Find where the given text appears and provide that cell's center as [x, y] coordinate. 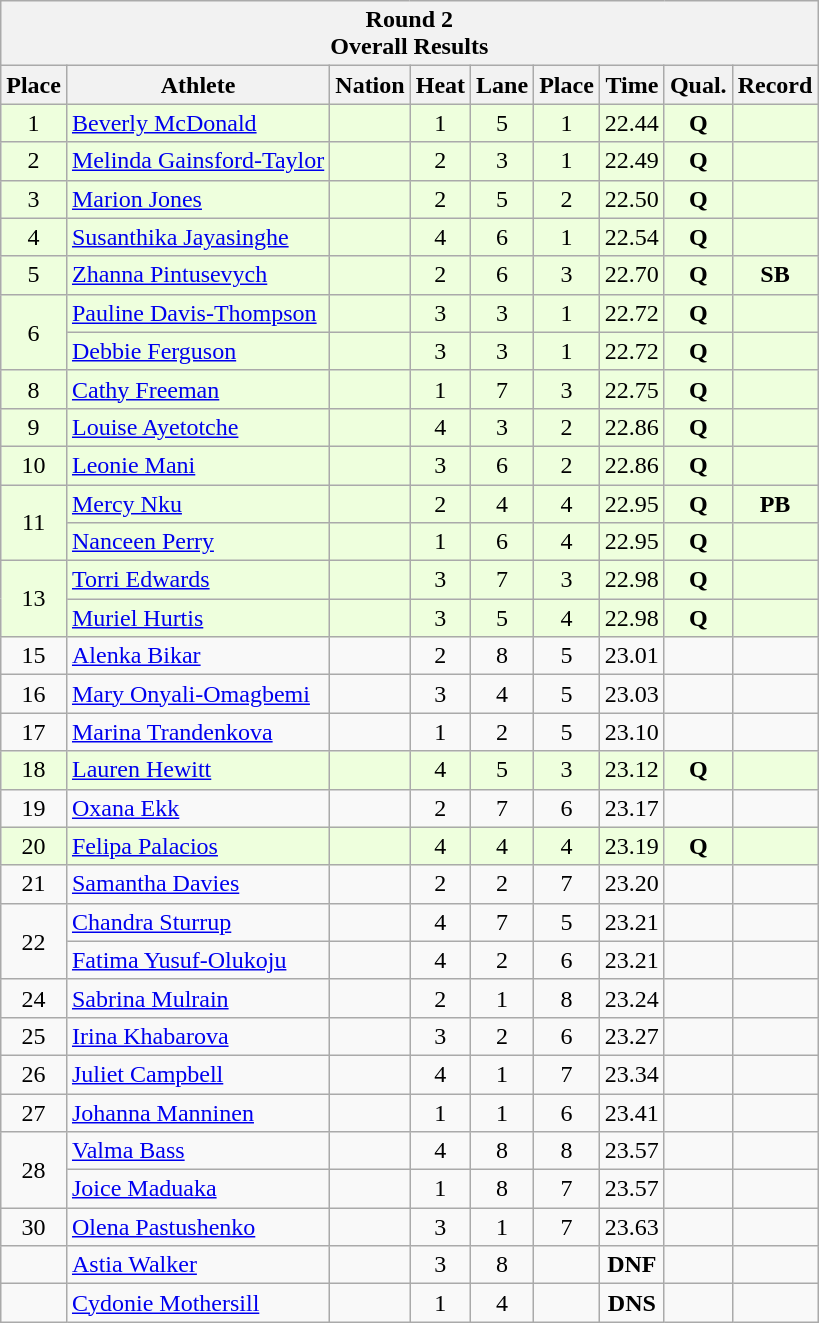
27 [34, 1113]
Zhanna Pintusevych [198, 275]
18 [34, 770]
28 [34, 1170]
23.03 [632, 694]
Susanthika Jayasinghe [198, 237]
Nation [370, 85]
22.49 [632, 161]
Mercy Nku [198, 503]
22.70 [632, 275]
Nanceen Perry [198, 542]
Lauren Hewitt [198, 770]
23.27 [632, 1036]
20 [34, 846]
Athlete [198, 85]
23.12 [632, 770]
Lane [502, 85]
Mary Onyali-Omagbemi [198, 694]
Cathy Freeman [198, 389]
Cydonie Mothersill [198, 1303]
Time [632, 85]
22.50 [632, 199]
30 [34, 1227]
22 [34, 941]
23.10 [632, 732]
Marina Trandenkova [198, 732]
PB [775, 503]
Melinda Gainsford-Taylor [198, 161]
Felipa Palacios [198, 846]
Valma Bass [198, 1151]
DNS [632, 1303]
Pauline Davis-Thompson [198, 313]
Debbie Ferguson [198, 351]
23.19 [632, 846]
Oxana Ekk [198, 808]
Astia Walker [198, 1265]
DNF [632, 1265]
Johanna Manninen [198, 1113]
23.01 [632, 656]
23.63 [632, 1227]
SB [775, 275]
11 [34, 522]
Chandra Sturrup [198, 922]
9 [34, 427]
26 [34, 1074]
21 [34, 884]
13 [34, 599]
Record [775, 85]
23.24 [632, 998]
23.17 [632, 808]
Heat [440, 85]
Alenka Bikar [198, 656]
22.75 [632, 389]
17 [34, 732]
Muriel Hurtis [198, 618]
Round 2 Overall Results [410, 34]
22.44 [632, 123]
Qual. [698, 85]
Marion Jones [198, 199]
Juliet Campbell [198, 1074]
23.41 [632, 1113]
23.20 [632, 884]
Joice Maduaka [198, 1189]
25 [34, 1036]
Sabrina Mulrain [198, 998]
Olena Pastushenko [198, 1227]
Fatima Yusuf-Olukoju [198, 960]
23.34 [632, 1074]
Beverly McDonald [198, 123]
Leonie Mani [198, 465]
Louise Ayetotche [198, 427]
16 [34, 694]
15 [34, 656]
10 [34, 465]
24 [34, 998]
22.54 [632, 237]
19 [34, 808]
Torri Edwards [198, 580]
Samantha Davies [198, 884]
Irina Khabarova [198, 1036]
